From the cell containing the given text, extract its center point as [x, y] coordinate. 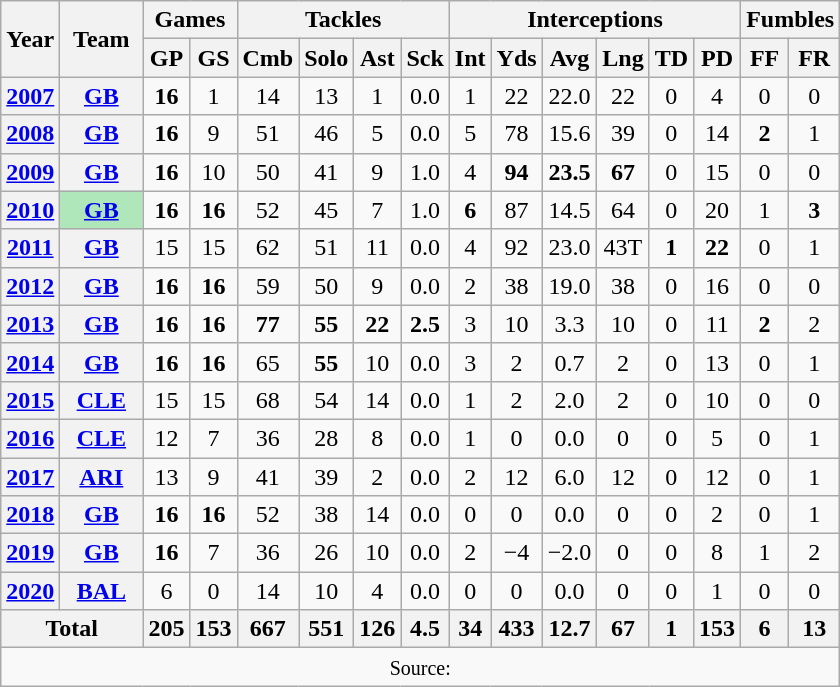
34 [470, 629]
19.0 [570, 286]
2017 [30, 477]
65 [268, 362]
126 [378, 629]
GS [214, 58]
Ast [378, 58]
Source: [420, 667]
2016 [30, 438]
62 [268, 248]
BAL [102, 591]
46 [326, 134]
2020 [30, 591]
2011 [30, 248]
TD [671, 58]
2008 [30, 134]
PD [718, 58]
Total [72, 629]
92 [516, 248]
94 [516, 172]
FR [814, 58]
2009 [30, 172]
FF [765, 58]
ARI [102, 477]
667 [268, 629]
28 [326, 438]
Tackles [343, 20]
68 [268, 400]
Int [470, 58]
0.7 [570, 362]
Yds [516, 58]
Sck [425, 58]
2010 [30, 210]
2014 [30, 362]
23.0 [570, 248]
2013 [30, 324]
78 [516, 134]
64 [623, 210]
2.5 [425, 324]
15.6 [570, 134]
3.3 [570, 324]
Lng [623, 58]
Fumbles [790, 20]
87 [516, 210]
Cmb [268, 58]
2007 [30, 96]
Interceptions [594, 20]
2012 [30, 286]
Avg [570, 58]
2015 [30, 400]
551 [326, 629]
−4 [516, 553]
26 [326, 553]
2.0 [570, 400]
Solo [326, 58]
GP [166, 58]
12.7 [570, 629]
23.5 [570, 172]
4.5 [425, 629]
205 [166, 629]
43T [623, 248]
Year [30, 39]
22.0 [570, 96]
2019 [30, 553]
54 [326, 400]
−2.0 [570, 553]
20 [718, 210]
77 [268, 324]
14.5 [570, 210]
Games [190, 20]
6.0 [570, 477]
2018 [30, 515]
Team [102, 39]
45 [326, 210]
433 [516, 629]
59 [268, 286]
